Find where the given text appears and provide that cell's center as [x, y] coordinate. 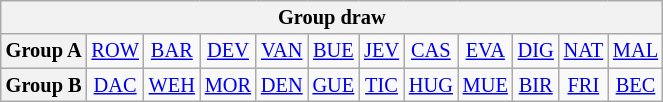
DEV [228, 51]
Group draw [332, 17]
DEN [282, 85]
BEC [636, 85]
BUE [334, 51]
EVA [486, 51]
CAS [431, 51]
Group A [44, 51]
WEH [172, 85]
NAT [584, 51]
TIC [382, 85]
HUG [431, 85]
BIR [536, 85]
VAN [282, 51]
DIG [536, 51]
ROW [116, 51]
FRI [584, 85]
Group B [44, 85]
MUE [486, 85]
BAR [172, 51]
MAL [636, 51]
DAC [116, 85]
GUE [334, 85]
JEV [382, 51]
MOR [228, 85]
